Capture the cell that displays the provided text and extract its [X, Y] central coordinate. 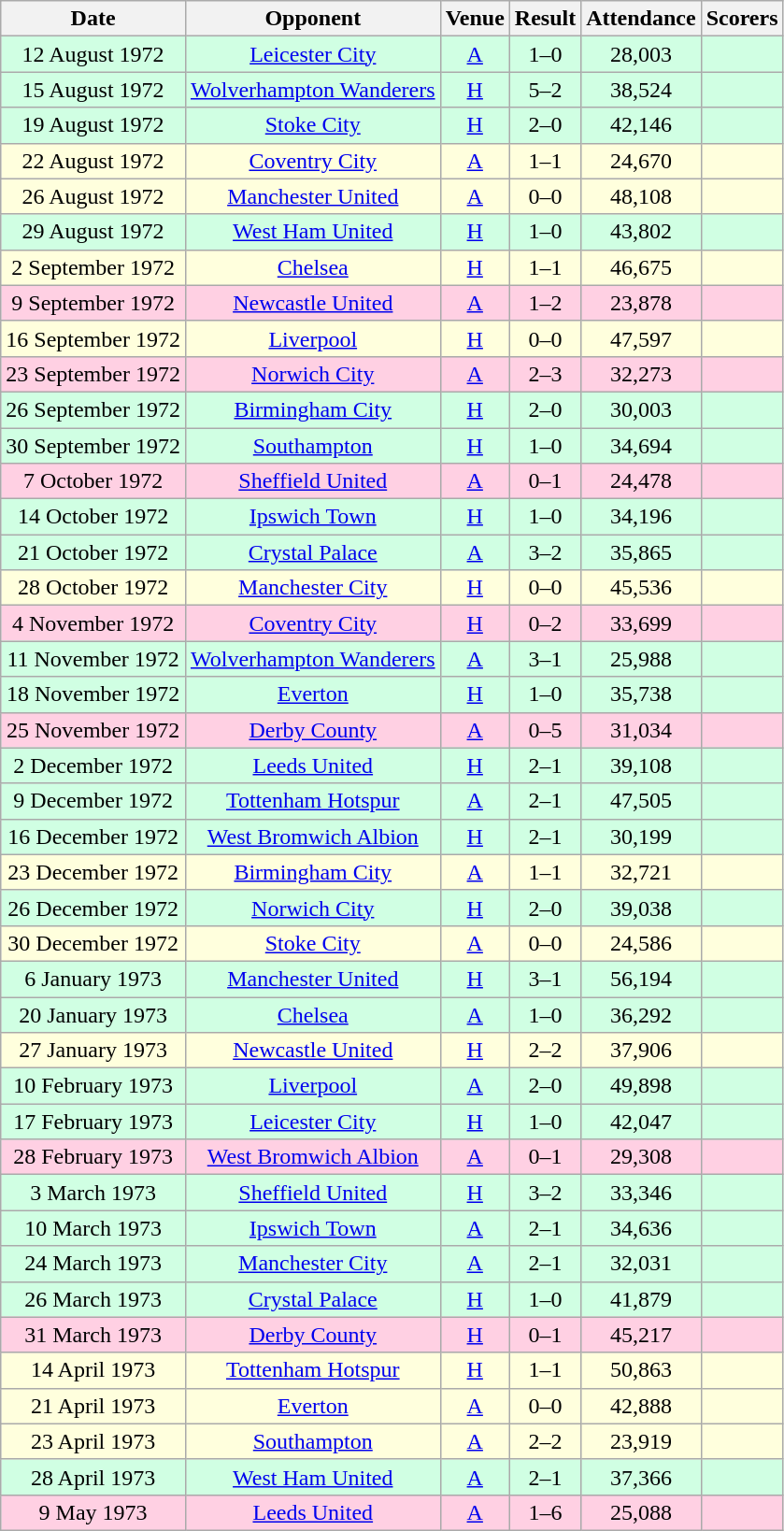
4 November 1972 [93, 623]
1–6 [545, 1512]
28 October 1972 [93, 588]
37,906 [641, 1051]
30,199 [641, 837]
20 January 1973 [93, 1014]
24,478 [641, 481]
29 August 1972 [93, 232]
1–2 [545, 303]
39,108 [641, 765]
32,031 [641, 1264]
45,217 [641, 1335]
23 April 1973 [93, 1441]
29,308 [641, 1157]
17 February 1973 [93, 1122]
24 March 1973 [93, 1264]
26 December 1972 [93, 908]
31,034 [641, 730]
32,273 [641, 374]
0–2 [545, 623]
25,988 [641, 659]
39,038 [641, 908]
48,108 [641, 196]
56,194 [641, 979]
21 October 1972 [93, 552]
19 August 1972 [93, 125]
Venue [475, 19]
Scorers [742, 19]
11 November 1972 [93, 659]
42,047 [641, 1122]
3 March 1973 [93, 1193]
14 April 1973 [93, 1370]
10 February 1973 [93, 1086]
49,898 [641, 1086]
35,738 [641, 694]
14 October 1972 [93, 517]
16 December 1972 [93, 837]
28,003 [641, 54]
41,879 [641, 1299]
0–5 [545, 730]
18 November 1972 [93, 694]
33,699 [641, 623]
30,003 [641, 409]
Date [93, 19]
21 April 1973 [93, 1406]
23 September 1972 [93, 374]
38,524 [641, 90]
30 September 1972 [93, 446]
2–3 [545, 374]
25,088 [641, 1512]
34,196 [641, 517]
16 September 1972 [93, 338]
47,597 [641, 338]
12 August 1972 [93, 54]
28 February 1973 [93, 1157]
23,878 [641, 303]
23 December 1972 [93, 872]
46,675 [641, 267]
42,146 [641, 125]
28 April 1973 [93, 1477]
9 September 1972 [93, 303]
23,919 [641, 1441]
37,366 [641, 1477]
31 March 1973 [93, 1335]
30 December 1972 [93, 943]
33,346 [641, 1193]
25 November 1972 [93, 730]
9 May 1973 [93, 1512]
Opponent [312, 19]
15 August 1972 [93, 90]
5–2 [545, 90]
42,888 [641, 1406]
26 September 1972 [93, 409]
2 September 1972 [93, 267]
36,292 [641, 1014]
35,865 [641, 552]
2 December 1972 [93, 765]
24,586 [641, 943]
47,505 [641, 801]
27 January 1973 [93, 1051]
45,536 [641, 588]
50,863 [641, 1370]
24,670 [641, 161]
10 March 1973 [93, 1228]
7 October 1972 [93, 481]
22 August 1972 [93, 161]
26 March 1973 [93, 1299]
32,721 [641, 872]
34,694 [641, 446]
Result [545, 19]
6 January 1973 [93, 979]
26 August 1972 [93, 196]
Attendance [641, 19]
34,636 [641, 1228]
9 December 1972 [93, 801]
43,802 [641, 232]
